Identify which cell holds the provided text, then report its (x, y) central coordinate. 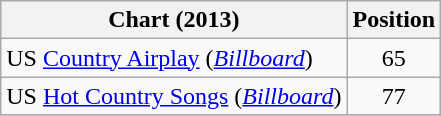
77 (394, 96)
US Hot Country Songs (Billboard) (174, 96)
65 (394, 58)
Position (394, 20)
Chart (2013) (174, 20)
US Country Airplay (Billboard) (174, 58)
